Capture the cell that displays the provided text and extract its [X, Y] central coordinate. 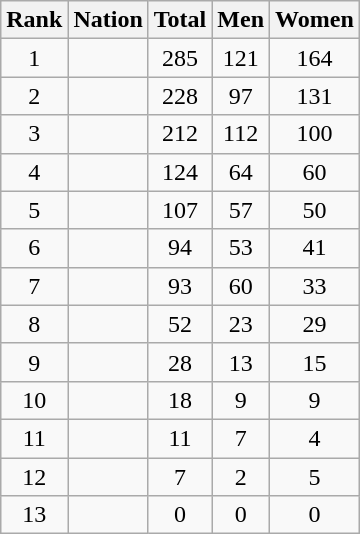
124 [180, 172]
10 [34, 400]
29 [315, 324]
131 [315, 96]
3 [34, 134]
12 [34, 477]
94 [180, 248]
Nation [108, 20]
164 [315, 58]
53 [241, 248]
97 [241, 96]
100 [315, 134]
212 [180, 134]
1 [34, 58]
52 [180, 324]
50 [315, 210]
121 [241, 58]
18 [180, 400]
8 [34, 324]
285 [180, 58]
6 [34, 248]
Rank [34, 20]
33 [315, 286]
15 [315, 362]
41 [315, 248]
Total [180, 20]
228 [180, 96]
57 [241, 210]
Women [315, 20]
64 [241, 172]
28 [180, 362]
112 [241, 134]
93 [180, 286]
Men [241, 20]
23 [241, 324]
107 [180, 210]
